Output the (x, y) coordinate of the center of the cell containing the given text.  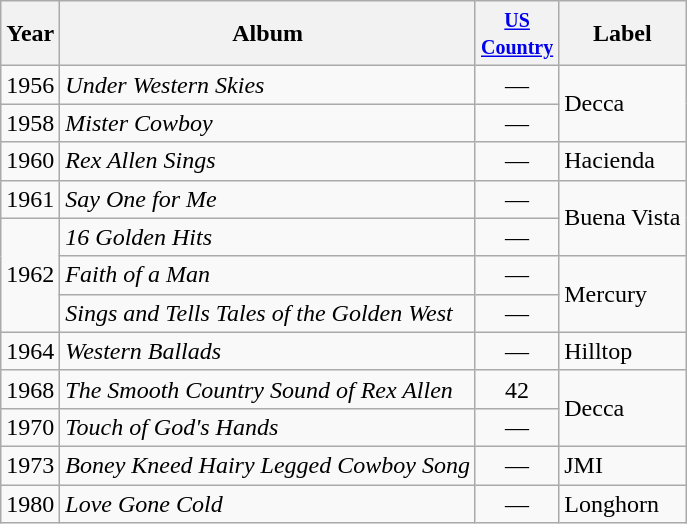
The Smooth Country Sound of Rex Allen (268, 389)
1956 (30, 85)
1962 (30, 275)
Western Ballads (268, 351)
Hacienda (622, 161)
42 (516, 389)
Boney Kneed Hairy Legged Cowboy Song (268, 465)
Mister Cowboy (268, 123)
Say One for Me (268, 199)
Longhorn (622, 503)
US Country (516, 34)
Sings and Tells Tales of the Golden West (268, 313)
Buena Vista (622, 218)
16 Golden Hits (268, 237)
1961 (30, 199)
Label (622, 34)
Hilltop (622, 351)
1980 (30, 503)
Touch of God's Hands (268, 427)
1973 (30, 465)
Album (268, 34)
Faith of a Man (268, 275)
1960 (30, 161)
Rex Allen Sings (268, 161)
Under Western Skies (268, 85)
Love Gone Cold (268, 503)
1958 (30, 123)
1968 (30, 389)
1964 (30, 351)
JMI (622, 465)
Year (30, 34)
1970 (30, 427)
Mercury (622, 294)
